Provide the (x, y) coordinate of the cell's center where the given text is located.  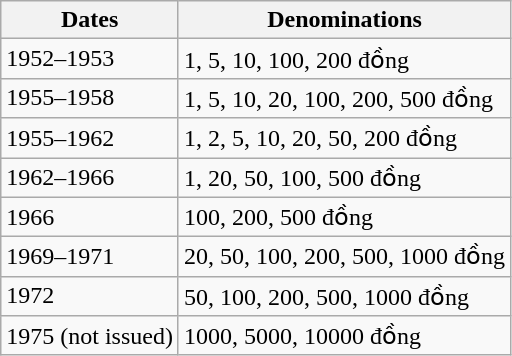
1, 5, 10, 20, 100, 200, 500 đồng (344, 98)
1, 2, 5, 10, 20, 50, 200 đồng (344, 138)
1000, 5000, 10000 đồng (344, 336)
1955–1958 (90, 98)
1969–1971 (90, 257)
1975 (not issued) (90, 336)
1966 (90, 217)
20, 50, 100, 200, 500, 1000 đồng (344, 257)
1, 5, 10, 100, 200 đồng (344, 59)
1955–1962 (90, 138)
100, 200, 500 đồng (344, 217)
1952–1953 (90, 59)
Dates (90, 20)
50, 100, 200, 500, 1000 đồng (344, 296)
Denominations (344, 20)
1, 20, 50, 100, 500 đồng (344, 178)
1962–1966 (90, 178)
1972 (90, 296)
